Return the [x, y] coordinate for the center point of the cell that contains the specified text.  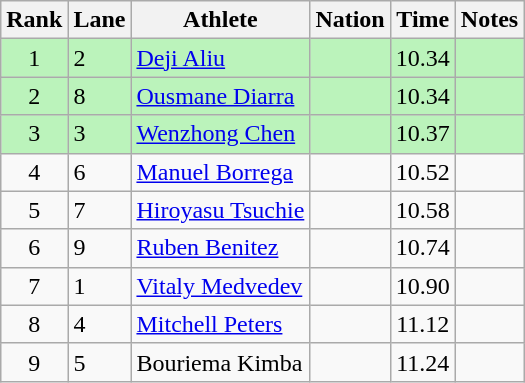
Deji Aliu [220, 58]
10.52 [422, 172]
Nation [350, 20]
Vitaly Medvedev [220, 286]
Bouriema Kimba [220, 362]
Mitchell Peters [220, 324]
Lane [100, 20]
10.37 [422, 134]
Rank [34, 20]
Hiroyasu Tsuchie [220, 210]
Manuel Borrega [220, 172]
Time [422, 20]
Athlete [220, 20]
10.74 [422, 248]
10.90 [422, 286]
11.24 [422, 362]
Ruben Benitez [220, 248]
Notes [489, 20]
Wenzhong Chen [220, 134]
Ousmane Diarra [220, 96]
10.58 [422, 210]
11.12 [422, 324]
